Determine the (X, Y) coordinate at the center of the cell enclosing the given text.  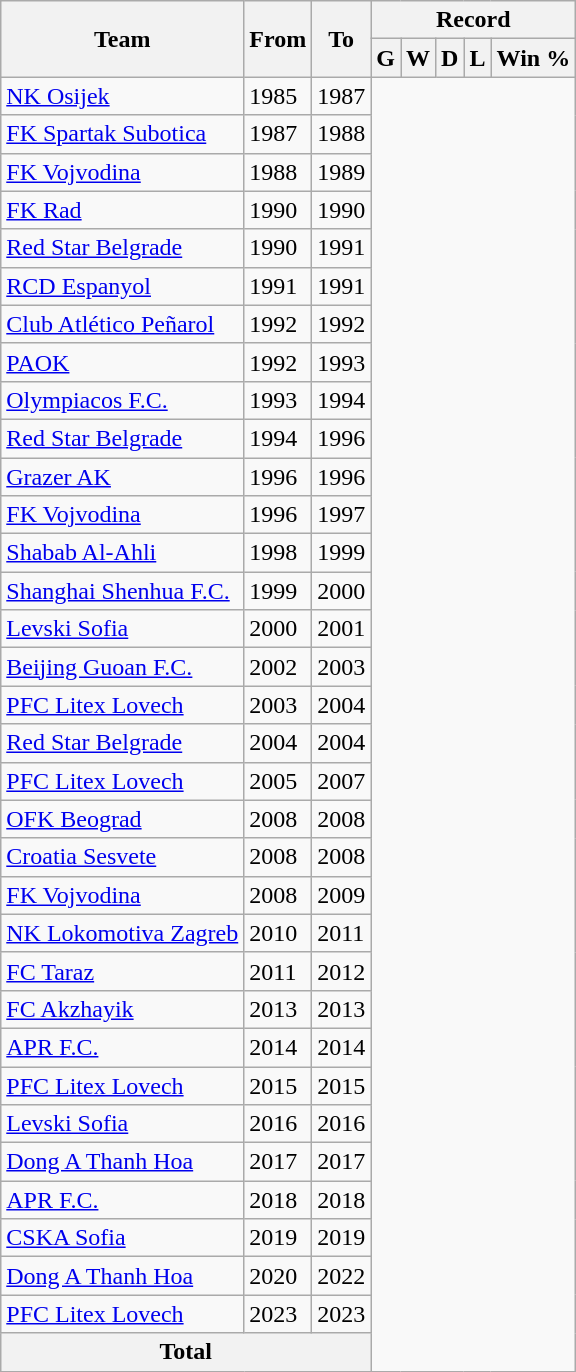
2002 (278, 667)
Shanghai Shenhua F.C. (122, 591)
2012 (342, 971)
L (478, 58)
FK Spartak Subotica (122, 134)
NK Osijek (122, 96)
G (386, 58)
From (278, 39)
CSKA Sofia (122, 1238)
2020 (278, 1276)
1998 (278, 553)
Grazer AK (122, 477)
Croatia Sesvete (122, 857)
1985 (278, 96)
Win % (534, 58)
1997 (342, 515)
2005 (278, 781)
Total (186, 1352)
FC Akzhayik (122, 1009)
2010 (278, 933)
Olympiacos F.C. (122, 400)
FC Taraz (122, 971)
2009 (342, 895)
Team (122, 39)
FK Rad (122, 210)
RCD Espanyol (122, 286)
PAOK (122, 362)
1989 (342, 172)
Record (474, 20)
Club Atlético Peñarol (122, 324)
2022 (342, 1276)
NK Lokomotiva Zagreb (122, 933)
2001 (342, 629)
W (418, 58)
D (450, 58)
Shabab Al-Ahli (122, 553)
Beijing Guoan F.C. (122, 667)
To (342, 39)
2007 (342, 781)
OFK Beograd (122, 819)
